For the text-containing cell, return its midpoint in [x, y] coordinate format. 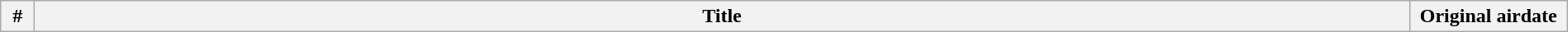
Original airdate [1489, 16]
# [18, 16]
Title [722, 16]
